Identify which cell holds the provided text, then report its (x, y) central coordinate. 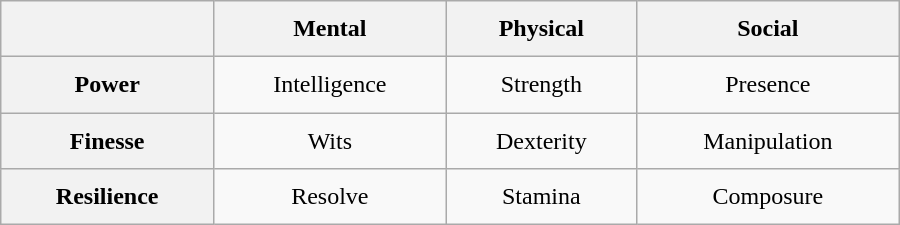
Intelligence (330, 85)
Resolve (330, 196)
Dexterity (541, 140)
Strength (541, 85)
Manipulation (768, 140)
Physical (541, 29)
Presence (768, 85)
Finesse (108, 140)
Wits (330, 140)
Social (768, 29)
Resilience (108, 196)
Stamina (541, 196)
Composure (768, 196)
Mental (330, 29)
Power (108, 85)
